Pinpoint the cell where the given text exists, returning its (x, y) midpoint coordinate. 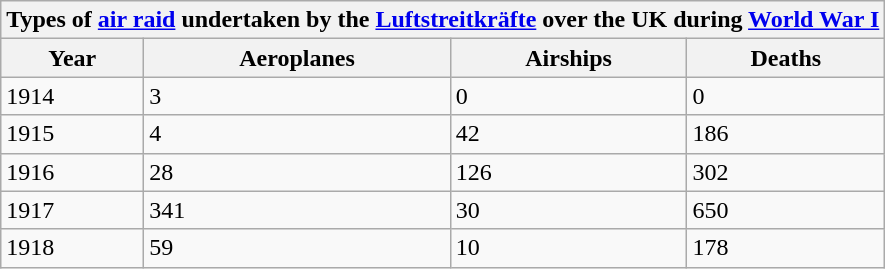
1914 (72, 96)
1918 (72, 248)
3 (298, 96)
1915 (72, 134)
650 (786, 210)
Types of air raid undertaken by the Luftstreitkräfte over the UK during World War I (443, 20)
28 (298, 172)
341 (298, 210)
Aeroplanes (298, 58)
4 (298, 134)
42 (568, 134)
Deaths (786, 58)
Airships (568, 58)
Year (72, 58)
30 (568, 210)
59 (298, 248)
178 (786, 248)
10 (568, 248)
186 (786, 134)
126 (568, 172)
1917 (72, 210)
302 (786, 172)
1916 (72, 172)
